Find where the given text appears and provide that cell's center as (x, y) coordinate. 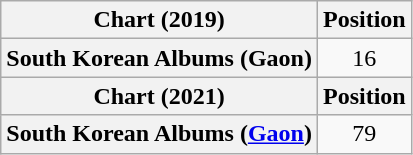
16 (364, 58)
Chart (2021) (160, 96)
79 (364, 134)
Chart (2019) (160, 20)
